Output the (x, y) coordinate of the center of the cell containing the given text.  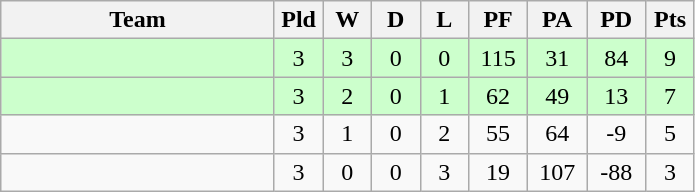
55 (498, 134)
115 (498, 58)
13 (616, 96)
62 (498, 96)
49 (558, 96)
-9 (616, 134)
Team (138, 20)
PA (558, 20)
PD (616, 20)
5 (670, 134)
PF (498, 20)
31 (558, 58)
L (444, 20)
W (348, 20)
D (396, 20)
64 (558, 134)
7 (670, 96)
Pts (670, 20)
9 (670, 58)
19 (498, 172)
Pld (298, 20)
-88 (616, 172)
107 (558, 172)
84 (616, 58)
